Return the [X, Y] coordinate for the center point of the cell that contains the specified text.  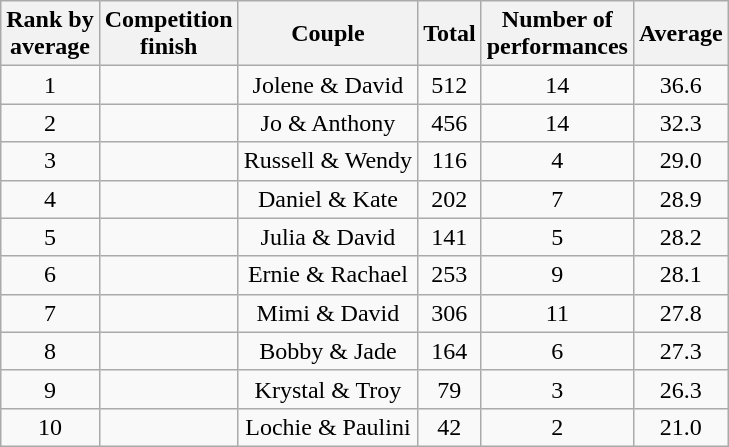
Total [450, 34]
Julia & David [328, 237]
Number ofperformances [557, 34]
Competitionfinish [168, 34]
512 [450, 85]
8 [50, 351]
456 [450, 123]
116 [450, 161]
21.0 [680, 427]
Couple [328, 34]
1 [50, 85]
42 [450, 427]
Jo & Anthony [328, 123]
11 [557, 313]
79 [450, 389]
253 [450, 275]
Mimi & David [328, 313]
26.3 [680, 389]
Lochie & Paulini [328, 427]
202 [450, 199]
141 [450, 237]
29.0 [680, 161]
Krystal & Troy [328, 389]
10 [50, 427]
28.1 [680, 275]
Average [680, 34]
32.3 [680, 123]
28.2 [680, 237]
Ernie & Rachael [328, 275]
164 [450, 351]
Russell & Wendy [328, 161]
36.6 [680, 85]
Bobby & Jade [328, 351]
306 [450, 313]
Jolene & David [328, 85]
27.3 [680, 351]
27.8 [680, 313]
Daniel & Kate [328, 199]
28.9 [680, 199]
Rank byaverage [50, 34]
